Search for the cell housing the specified text and yield its (x, y) center coordinate. 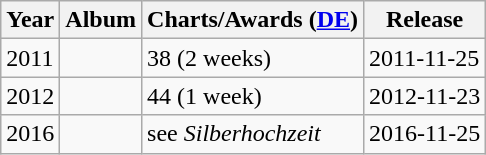
2016-11-25 (425, 134)
Album (101, 20)
2016 (30, 134)
2012-11-23 (425, 96)
Year (30, 20)
see Silberhochzeit (253, 134)
2011-11-25 (425, 58)
Release (425, 20)
2012 (30, 96)
2011 (30, 58)
44 (1 week) (253, 96)
Charts/Awards (DE) (253, 20)
38 (2 weeks) (253, 58)
